For the text-containing cell, return its midpoint in [x, y] coordinate format. 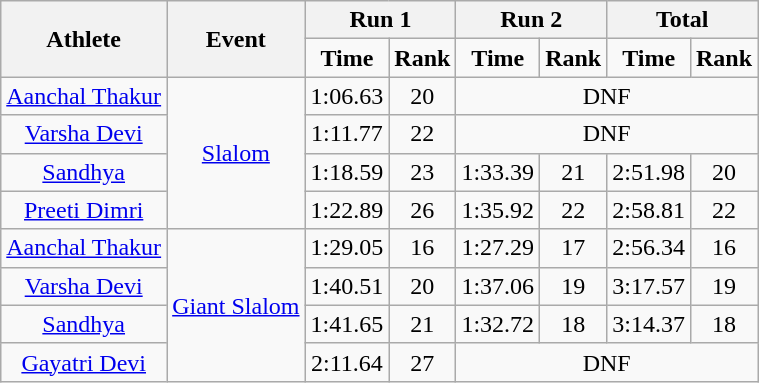
1:29.05 [347, 248]
1:06.63 [347, 96]
1:32.72 [498, 324]
1:18.59 [347, 172]
2:56.34 [649, 248]
1:35.92 [498, 210]
3:17.57 [649, 286]
Preeti Dimri [84, 210]
17 [574, 248]
1:37.06 [498, 286]
Gayatri Devi [84, 362]
1:27.29 [498, 248]
3:14.37 [649, 324]
1:40.51 [347, 286]
1:11.77 [347, 134]
Event [236, 39]
Run 2 [532, 20]
1:22.89 [347, 210]
23 [422, 172]
Slalom [236, 153]
Run 1 [380, 20]
27 [422, 362]
1:41.65 [347, 324]
1:33.39 [498, 172]
Giant Slalom [236, 305]
2:51.98 [649, 172]
2:58.81 [649, 210]
Athlete [84, 39]
Total [682, 20]
26 [422, 210]
2:11.64 [347, 362]
